Provide the (x, y) coordinate of the cell's center where the given text is located.  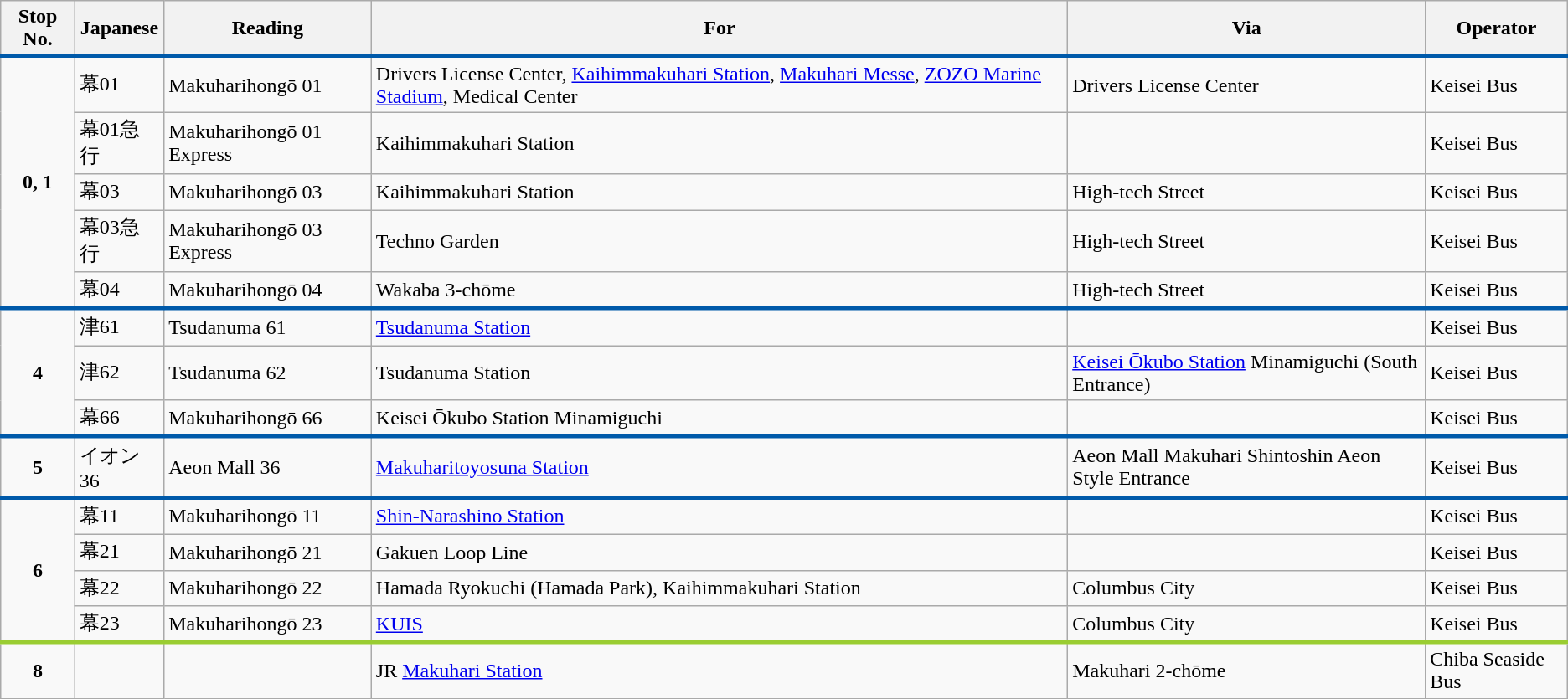
Tsudanuma 62 (268, 373)
5 (38, 467)
Via (1246, 28)
津61 (119, 327)
幕66 (119, 419)
Makuharihongō 23 (268, 624)
Makuharihongō 01 (268, 84)
Makuharihongō 04 (268, 290)
Makuharihongō 03 (268, 193)
Makuharihongō 22 (268, 588)
Wakaba 3-chōme (719, 290)
Hamada Ryokuchi (Hamada Park), Kaihimmakuhari Station (719, 588)
Gakuen Loop Line (719, 553)
Reading (268, 28)
幕03急行 (119, 240)
Chiba Seaside Bus (1497, 671)
幕04 (119, 290)
Japanese (119, 28)
Drivers License Center (1246, 84)
Tsudanuma 61 (268, 327)
6 (38, 569)
Makuharihongō 03 Express (268, 240)
Makuharihongō 01 Express (268, 143)
Operator (1497, 28)
幕01急行 (119, 143)
JR Makuhari Station (719, 671)
Shin-Narashino Station (719, 516)
イオン36 (119, 467)
幕01 (119, 84)
Keisei Ōkubo Station Minamiguchi (719, 419)
Aeon Mall Makuhari Shintoshin Aeon Style Entrance (1246, 467)
Drivers License Center, Kaihimmakuhari Station, Makuhari Messe, ZOZO Marine Stadium, Medical Center (719, 84)
Keisei Ōkubo Station Minamiguchi (South Entrance) (1246, 373)
Makuharihongō 21 (268, 553)
8 (38, 671)
Makuhari 2-chōme (1246, 671)
Makuharihongō 66 (268, 419)
Techno Garden (719, 240)
津62 (119, 373)
For (719, 28)
Makuharihongō 11 (268, 516)
幕23 (119, 624)
Stop No. (38, 28)
4 (38, 373)
0, 1 (38, 182)
KUIS (719, 624)
幕03 (119, 193)
幕11 (119, 516)
Makuharitoyosuna Station (719, 467)
Aeon Mall 36 (268, 467)
幕21 (119, 553)
幕22 (119, 588)
